Provide the [x, y] coordinate of the cell's center where the given text is located.  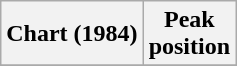
Peakposition [189, 34]
Chart (1984) [72, 34]
